Identify which cell holds the provided text, then report its [X, Y] central coordinate. 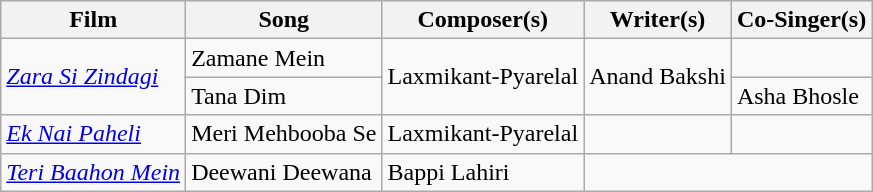
Asha Bhosle [801, 96]
Zamane Mein [284, 58]
Film [94, 20]
Deewani Deewana [284, 172]
Song [284, 20]
Zara Si Zindagi [94, 77]
Tana Dim [284, 96]
Teri Baahon Mein [94, 172]
Meri Mehbooba Se [284, 134]
Ek Nai Paheli [94, 134]
Composer(s) [483, 20]
Writer(s) [658, 20]
Bappi Lahiri [483, 172]
Anand Bakshi [658, 77]
Co-Singer(s) [801, 20]
